Pinpoint the cell where the given text exists, returning its [x, y] midpoint coordinate. 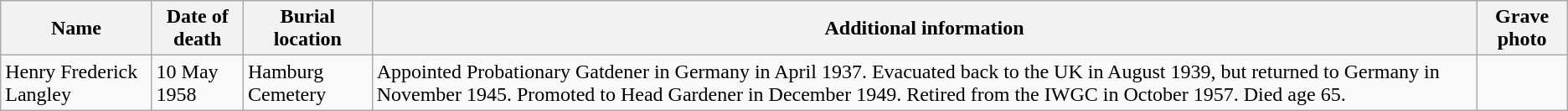
Additional information [925, 29]
Grave photo [1522, 29]
Name [76, 29]
Date of death [198, 29]
Burial location [307, 29]
Hamburg Cemetery [307, 82]
Henry Frederick Langley [76, 82]
10 May 1958 [198, 82]
